Output the [x, y] coordinate of the center of the cell containing the given text.  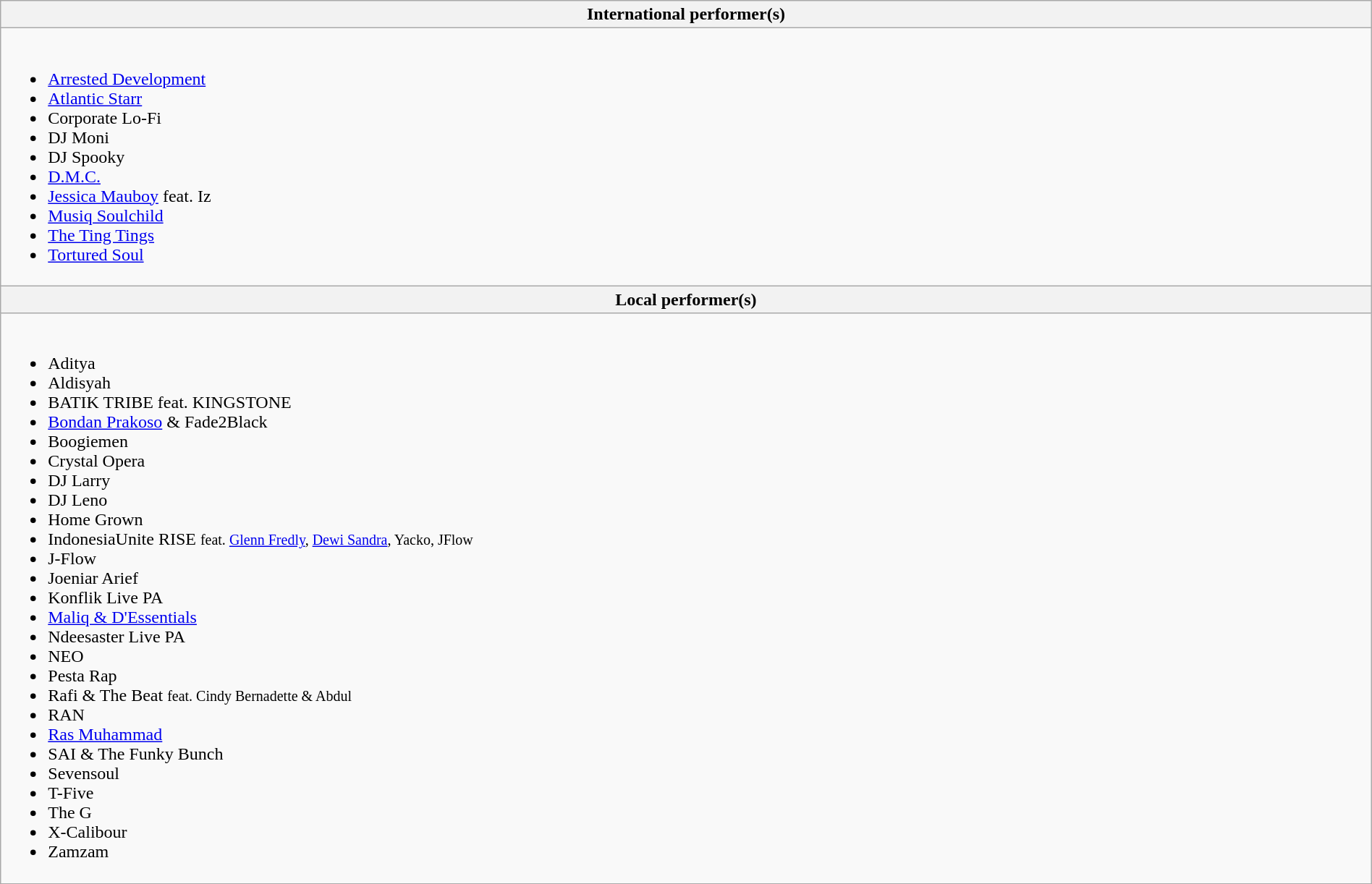
International performer(s) [686, 14]
Arrested DevelopmentAtlantic StarrCorporate Lo-FiDJ MoniDJ SpookyD.M.C.Jessica Mauboy feat. IzMusiq SoulchildThe Ting TingsTortured Soul [686, 157]
Local performer(s) [686, 299]
